Scan for the cell matching the given text and deliver its (x, y) coordinate at center. 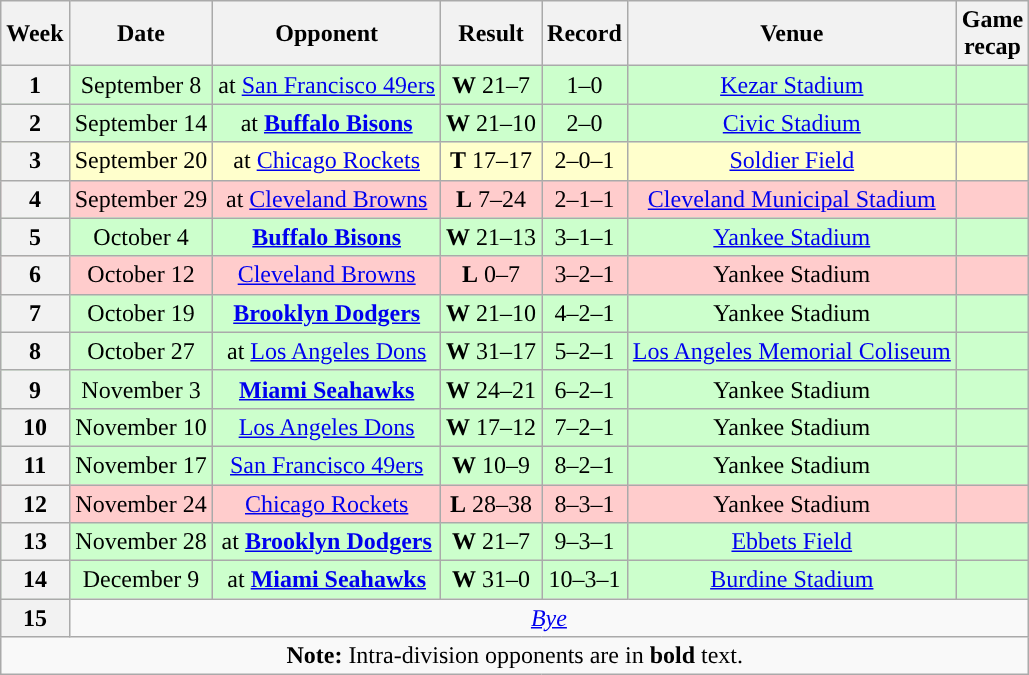
November 24 (141, 503)
Note: Intra-division opponents are in bold text. (515, 656)
6 (35, 275)
14 (35, 580)
W 31–17 (492, 351)
2 (35, 123)
10–3–1 (585, 580)
Brooklyn Dodgers (327, 313)
at Cleveland Browns (327, 199)
Los Angeles Memorial Coliseum (792, 351)
San Francisco 49ers (327, 465)
September 14 (141, 123)
December 9 (141, 580)
8–2–1 (585, 465)
W 10–9 (492, 465)
Cleveland Browns (327, 275)
Los Angeles Dons (327, 427)
5–2–1 (585, 351)
at Brooklyn Dodgers (327, 542)
Chicago Rockets (327, 503)
2–0–1 (585, 161)
4–2–1 (585, 313)
L 0–7 (492, 275)
Civic Stadium (792, 123)
3–2–1 (585, 275)
8–3–1 (585, 503)
1 (35, 85)
8 (35, 351)
W 17–12 (492, 427)
November 3 (141, 389)
L 7–24 (492, 199)
W 24–21 (492, 389)
at Los Angeles Dons (327, 351)
6–2–1 (585, 389)
Week (35, 34)
9 (35, 389)
October 12 (141, 275)
3–1–1 (585, 237)
Burdine Stadium (792, 580)
2–0 (585, 123)
Date (141, 34)
1–0 (585, 85)
11 (35, 465)
at San Francisco 49ers (327, 85)
October 27 (141, 351)
Venue (792, 34)
October 4 (141, 237)
November 17 (141, 465)
Soldier Field (792, 161)
Gamerecap (992, 34)
Bye (549, 618)
T 17–17 (492, 161)
at Chicago Rockets (327, 161)
at Miami Seahawks (327, 580)
Kezar Stadium (792, 85)
15 (35, 618)
November 10 (141, 427)
Cleveland Municipal Stadium (792, 199)
September 20 (141, 161)
Miami Seahawks (327, 389)
Result (492, 34)
12 (35, 503)
13 (35, 542)
September 8 (141, 85)
3 (35, 161)
at Buffalo Bisons (327, 123)
7–2–1 (585, 427)
September 29 (141, 199)
5 (35, 237)
November 28 (141, 542)
Record (585, 34)
7 (35, 313)
W 21–13 (492, 237)
L 28–38 (492, 503)
Ebbets Field (792, 542)
Buffalo Bisons (327, 237)
10 (35, 427)
4 (35, 199)
Opponent (327, 34)
October 19 (141, 313)
W 31–0 (492, 580)
2–1–1 (585, 199)
9–3–1 (585, 542)
